Identify which cell holds the provided text, then report its [x, y] central coordinate. 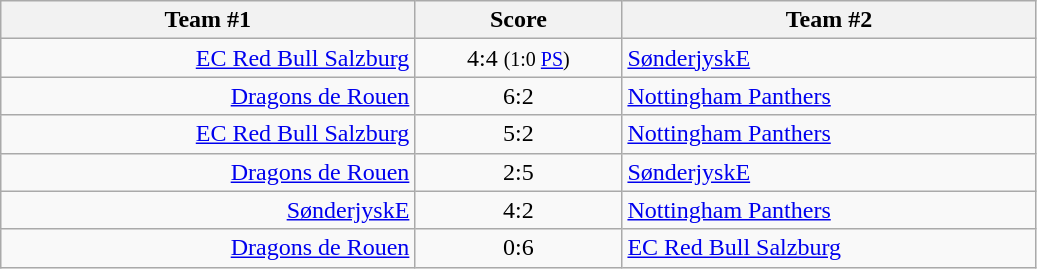
Team #2 [829, 20]
5:2 [518, 134]
6:2 [518, 96]
0:6 [518, 248]
4:2 [518, 210]
Team #1 [208, 20]
2:5 [518, 172]
Score [518, 20]
4:4 (1:0 PS) [518, 58]
